For the text-containing cell, return its midpoint in [X, Y] coordinate format. 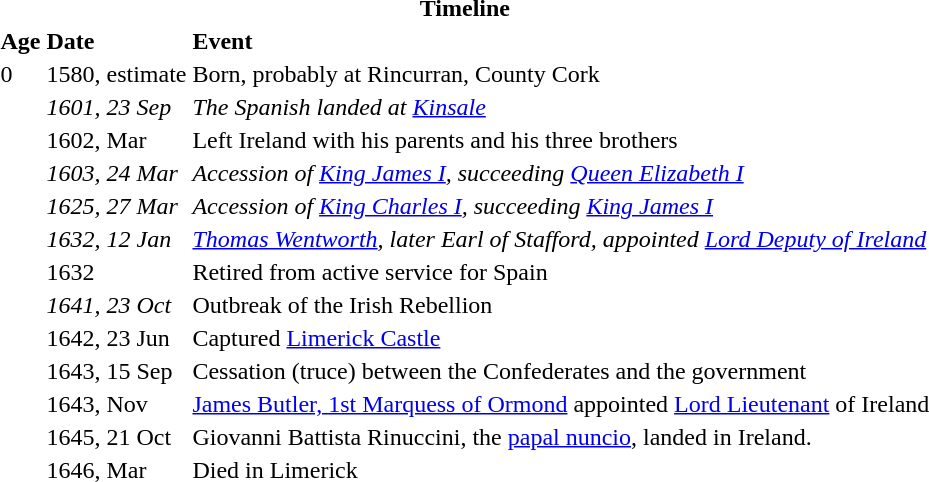
1601, 23 Sep [116, 107]
1641, 23 Oct [116, 305]
1602, Mar [116, 140]
1603, 24 Mar [116, 173]
1580, estimate [116, 74]
1632 [116, 272]
Date [116, 41]
1625, 27 Mar [116, 206]
1645, 21 Oct [116, 437]
1642, 23 Jun [116, 338]
1643, 15 Sep [116, 371]
1632, 12 Jan [116, 239]
1643, Nov [116, 404]
